Scan for the cell matching the given text and deliver its (X, Y) coordinate at center. 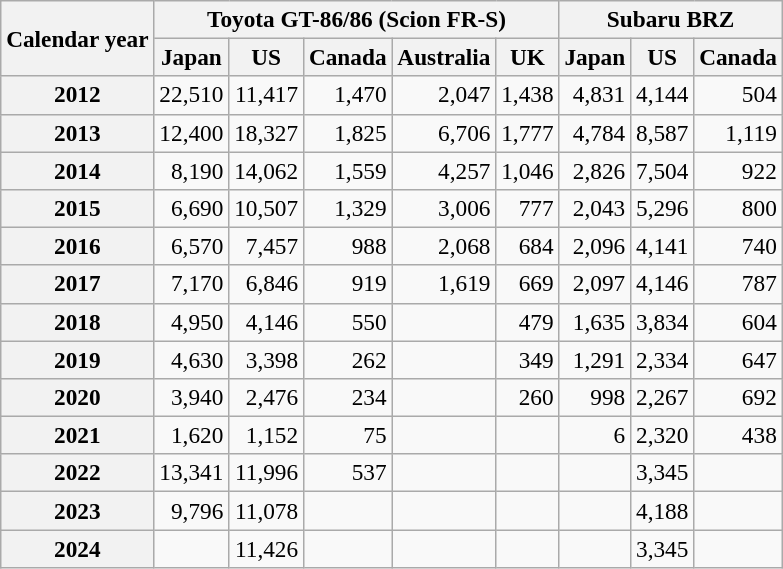
6,690 (192, 208)
4,950 (192, 322)
550 (348, 322)
3,940 (192, 397)
2014 (78, 170)
75 (348, 435)
922 (738, 170)
4,144 (662, 95)
3,006 (444, 208)
3,398 (266, 359)
1,619 (444, 284)
6,846 (266, 284)
800 (738, 208)
2,047 (444, 95)
647 (738, 359)
787 (738, 284)
2013 (78, 133)
4,630 (192, 359)
7,170 (192, 284)
2,096 (595, 246)
Calendar year (78, 38)
1,046 (528, 170)
684 (528, 246)
1,291 (595, 359)
2022 (78, 473)
10,507 (266, 208)
11,078 (266, 510)
6,570 (192, 246)
9,796 (192, 510)
2015 (78, 208)
8,190 (192, 170)
1,777 (528, 133)
11,426 (266, 548)
1,119 (738, 133)
998 (595, 397)
11,417 (266, 95)
2020 (78, 397)
2,320 (662, 435)
4,141 (662, 246)
1,438 (528, 95)
2018 (78, 322)
438 (738, 435)
777 (528, 208)
2,097 (595, 284)
1,635 (595, 322)
2,826 (595, 170)
2019 (78, 359)
Subaru BRZ (670, 19)
2012 (78, 95)
2,267 (662, 397)
13,341 (192, 473)
504 (738, 95)
22,510 (192, 95)
2,476 (266, 397)
1,470 (348, 95)
262 (348, 359)
4,784 (595, 133)
8,587 (662, 133)
1,152 (266, 435)
2,043 (595, 208)
5,296 (662, 208)
988 (348, 246)
349 (528, 359)
6,706 (444, 133)
Toyota GT-86/86 (Scion FR-S) (356, 19)
1,825 (348, 133)
12,400 (192, 133)
234 (348, 397)
2017 (78, 284)
11,996 (266, 473)
1,559 (348, 170)
2024 (78, 548)
1,329 (348, 208)
3,834 (662, 322)
537 (348, 473)
479 (528, 322)
1,620 (192, 435)
4,257 (444, 170)
4,188 (662, 510)
2021 (78, 435)
2,334 (662, 359)
692 (738, 397)
669 (528, 284)
4,831 (595, 95)
260 (528, 397)
6 (595, 435)
2023 (78, 510)
919 (348, 284)
740 (738, 246)
Australia (444, 57)
2,068 (444, 246)
2016 (78, 246)
7,457 (266, 246)
14,062 (266, 170)
7,504 (662, 170)
UK (528, 57)
604 (738, 322)
18,327 (266, 133)
